Provide the (X, Y) coordinate of the cell's center where the given text is located.  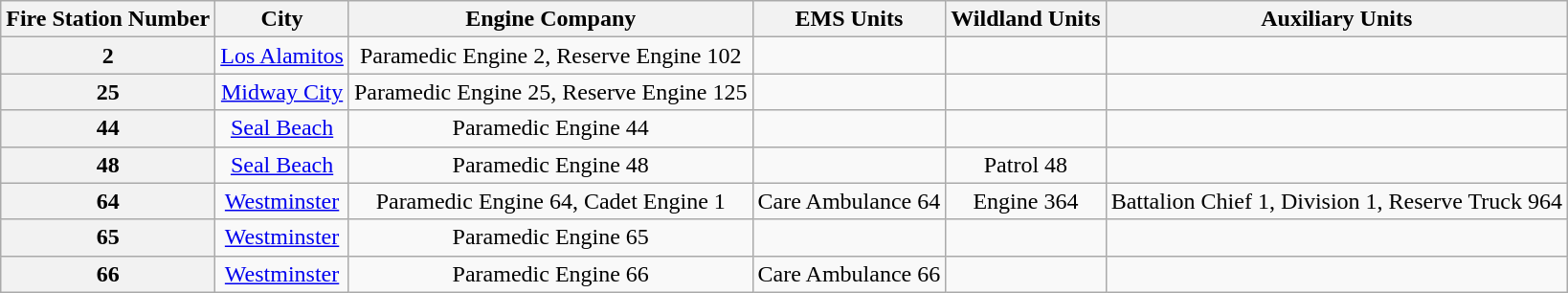
Care Ambulance 66 (849, 274)
EMS Units (849, 19)
48 (108, 165)
25 (108, 92)
Engine 364 (1026, 201)
Paramedic Engine 64, Cadet Engine 1 (550, 201)
Auxiliary Units (1336, 19)
Paramedic Engine 65 (550, 237)
Engine Company (550, 19)
Los Alamitos (282, 56)
64 (108, 201)
2 (108, 56)
44 (108, 128)
Care Ambulance 64 (849, 201)
Paramedic Engine 66 (550, 274)
Wildland Units (1026, 19)
Paramedic Engine 2, Reserve Engine 102 (550, 56)
Battalion Chief 1, Division 1, Reserve Truck 964 (1336, 201)
65 (108, 237)
Paramedic Engine 25, Reserve Engine 125 (550, 92)
Paramedic Engine 44 (550, 128)
City (282, 19)
Paramedic Engine 48 (550, 165)
Midway City (282, 92)
66 (108, 274)
Fire Station Number (108, 19)
Patrol 48 (1026, 165)
